Identify which cell holds the provided text, then report its [X, Y] central coordinate. 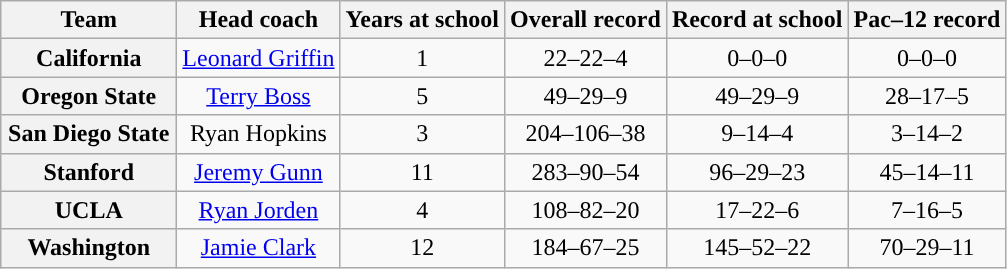
Jeremy Gunn [258, 172]
96–29–23 [757, 172]
San Diego State [89, 134]
22–22–4 [585, 58]
5 [422, 96]
Ryan Hopkins [258, 134]
9–14–4 [757, 134]
11 [422, 172]
204–106–38 [585, 134]
283–90–54 [585, 172]
Team [89, 20]
3 [422, 134]
Stanford [89, 172]
Head coach [258, 20]
184–67–25 [585, 248]
Washington [89, 248]
UCLA [89, 210]
Ryan Jorden [258, 210]
Leonard Griffin [258, 58]
45–14–11 [927, 172]
145–52–22 [757, 248]
Record at school [757, 20]
Pac–12 record [927, 20]
12 [422, 248]
70–29–11 [927, 248]
7–16–5 [927, 210]
1 [422, 58]
17–22–6 [757, 210]
108–82–20 [585, 210]
Overall record [585, 20]
Terry Boss [258, 96]
Years at school [422, 20]
28–17–5 [927, 96]
California [89, 58]
Oregon State [89, 96]
4 [422, 210]
Jamie Clark [258, 248]
3–14–2 [927, 134]
